Output the [x, y] coordinate of the center of the cell containing the given text.  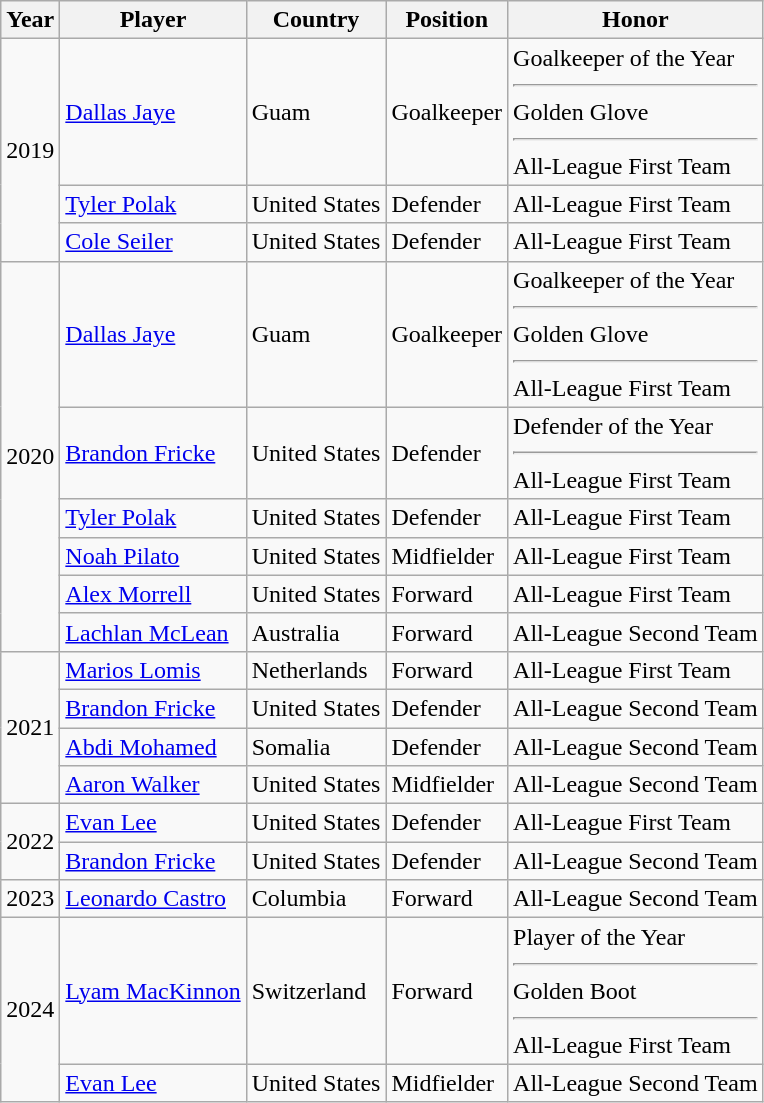
2022 [30, 842]
Netherlands [316, 670]
2024 [30, 1010]
Cole Seiler [153, 242]
Lachlan McLean [153, 632]
Australia [316, 632]
Player [153, 20]
Switzerland [316, 991]
Honor [636, 20]
2020 [30, 456]
Country [316, 20]
Lyam MacKinnon [153, 991]
Abdi Mohamed [153, 747]
2019 [30, 150]
Somalia [316, 747]
Aaron Walker [153, 785]
Alex Morrell [153, 594]
Noah Pilato [153, 556]
2021 [30, 727]
2023 [30, 899]
Year [30, 20]
Marios Lomis [153, 670]
Columbia [316, 899]
Player of the YearGolden BootAll-League First Team [636, 991]
Leonardo Castro [153, 899]
Defender of the YearAll-League First Team [636, 453]
Position [447, 20]
